Scan for the cell matching the given text and deliver its [X, Y] coordinate at center. 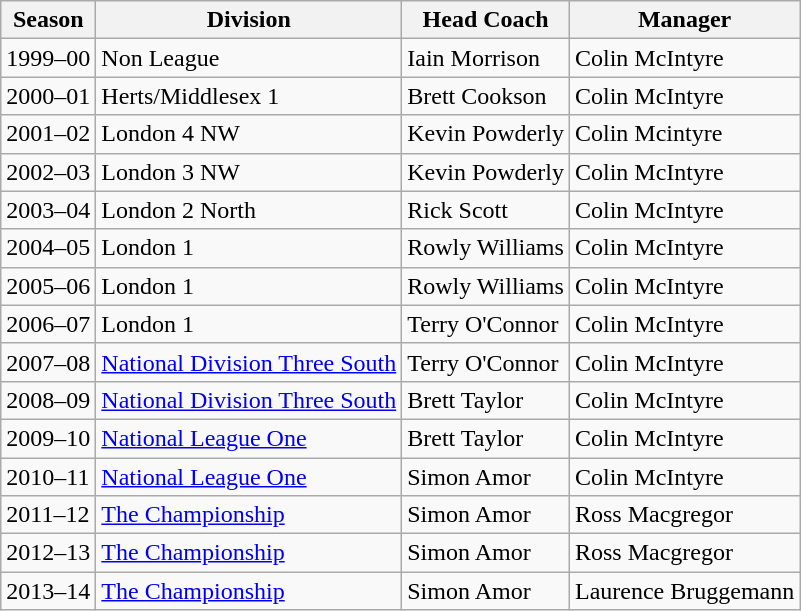
2008–09 [48, 400]
Herts/Middlesex 1 [249, 96]
2001–02 [48, 134]
2002–03 [48, 172]
2004–05 [48, 248]
2000–01 [48, 96]
Brett Cookson [486, 96]
Manager [684, 20]
London 4 NW [249, 134]
Division [249, 20]
Season [48, 20]
2009–10 [48, 438]
2012–13 [48, 553]
Colin Mcintyre [684, 134]
Head Coach [486, 20]
Laurence Bruggemann [684, 591]
Non League [249, 58]
2003–04 [48, 210]
2007–08 [48, 362]
London 2 North [249, 210]
2011–12 [48, 515]
2005–06 [48, 286]
1999–00 [48, 58]
2006–07 [48, 324]
2010–11 [48, 477]
Iain Morrison [486, 58]
2013–14 [48, 591]
London 3 NW [249, 172]
Rick Scott [486, 210]
